From the cell containing the given text, extract its center point as (X, Y) coordinate. 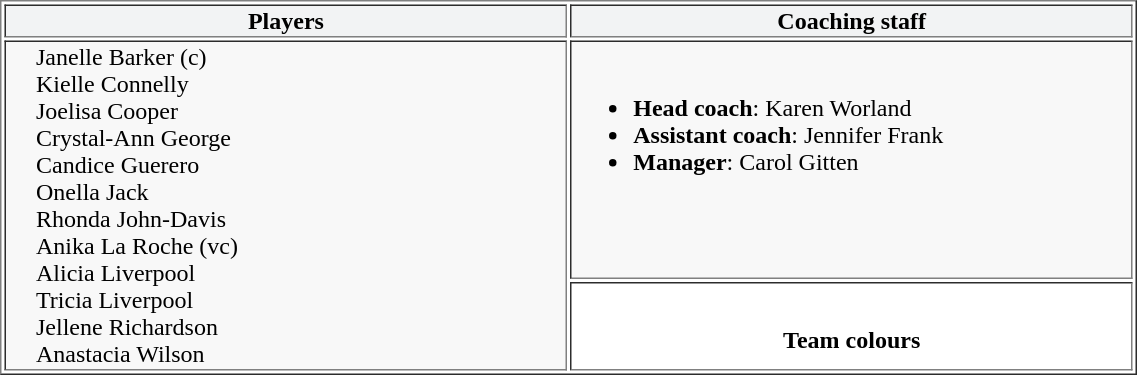
Players (286, 20)
Coaching staff (852, 20)
Head coach: Karen WorlandAssistant coach: Jennifer FrankManager: Carol Gitten (852, 160)
